From the cell containing the given text, extract its center point as (X, Y) coordinate. 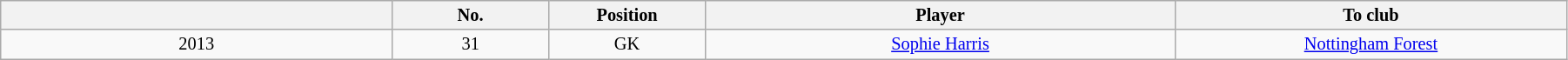
To club (1371, 15)
GK (627, 44)
Position (627, 15)
No. (471, 15)
2013 (197, 44)
Player (941, 15)
31 (471, 44)
Nottingham Forest (1371, 44)
Sophie Harris (941, 44)
